Provide the (X, Y) coordinate of the cell's center where the given text is located.  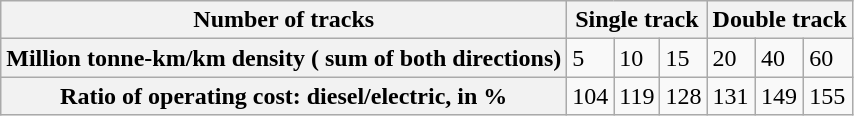
128 (684, 96)
Single track (637, 20)
Double track (780, 20)
40 (779, 58)
104 (590, 96)
131 (731, 96)
149 (779, 96)
15 (684, 58)
155 (828, 96)
119 (637, 96)
5 (590, 58)
Number of tracks (284, 20)
20 (731, 58)
60 (828, 58)
Ratio of operating cost: diesel/electric, in % (284, 96)
Million tonne-km/km density ( sum of both directions) (284, 58)
10 (637, 58)
